Provide the (x, y) coordinate of the cell's center where the given text is located.  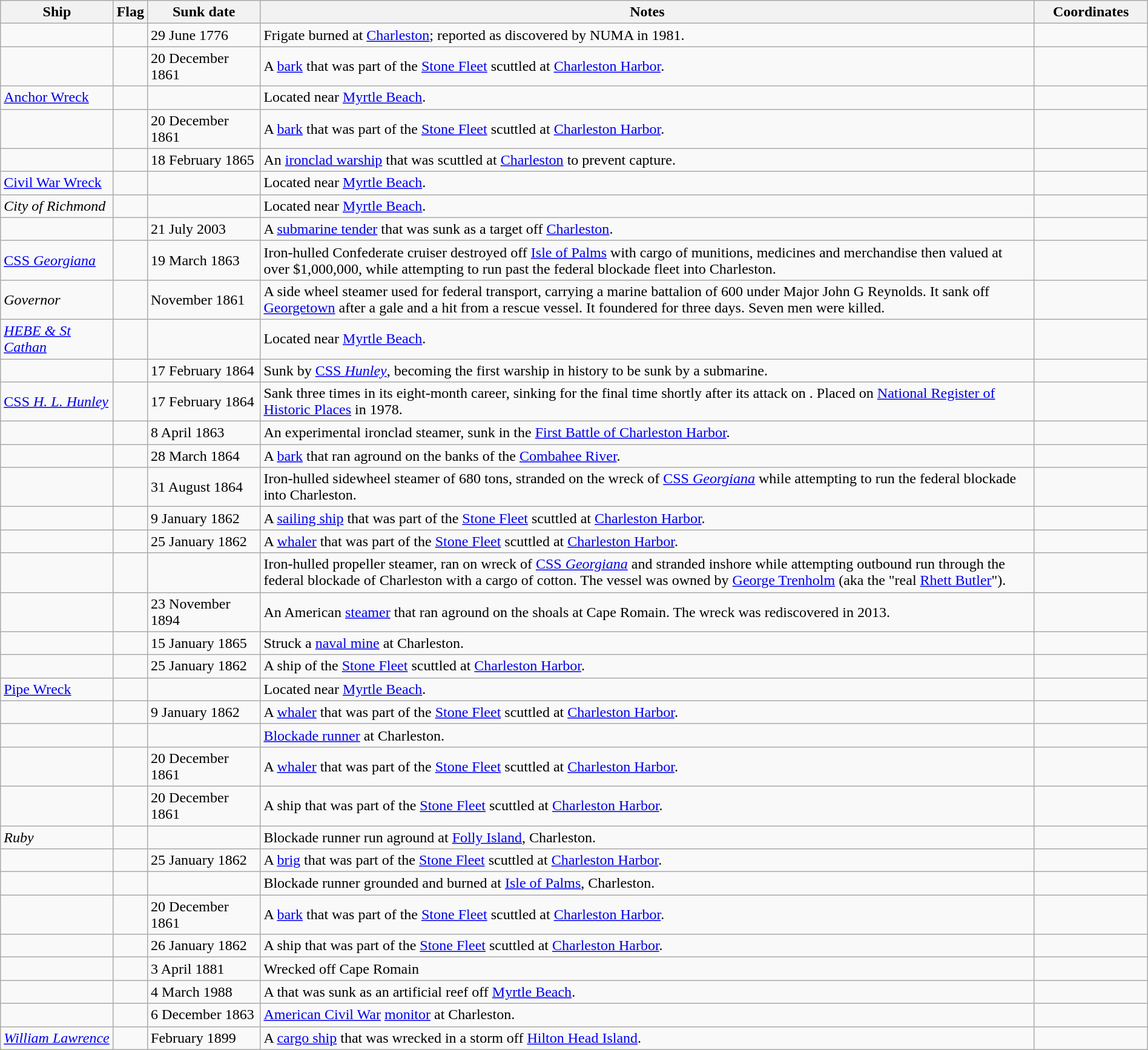
Coordinates (1091, 12)
A submarine tender that was sunk as a target off Charleston. (647, 229)
A cargo ship that was wrecked in a storm off Hilton Head Island. (647, 1038)
Flag (130, 12)
A sailing ship that was part of the Stone Fleet scuttled at Charleston Harbor. (647, 518)
15 January 1865 (204, 643)
An experimental ironclad steamer, sunk in the First Battle of Charleston Harbor. (647, 433)
Anchor Wreck (57, 97)
Ruby (57, 837)
February 1899 (204, 1038)
A ship of the Stone Fleet scuttled at Charleston Harbor. (647, 666)
A brig that was part of the Stone Fleet scuttled at Charleston Harbor. (647, 860)
Blockade runner grounded and burned at Isle of Palms, Charleston. (647, 883)
Sunk date (204, 12)
November 1861 (204, 299)
3 April 1881 (204, 969)
28 March 1864 (204, 456)
4 March 1988 (204, 992)
19 March 1863 (204, 260)
Struck a naval mine at Charleston. (647, 643)
An ironclad warship that was scuttled at Charleston to prevent capture. (647, 160)
8 April 1863 (204, 433)
31 August 1864 (204, 487)
HEBE & St Cathan (57, 339)
Frigate burned at Charleston; reported as discovered by NUMA in 1981. (647, 35)
American Civil War monitor at Charleston. (647, 1015)
6 December 1863 (204, 1015)
Iron-hulled sidewheel steamer of 680 tons, stranded on the wreck of CSS Georgiana while attempting to run the federal blockade into Charleston. (647, 487)
Sunk by CSS Hunley, becoming the first warship in history to be sunk by a submarine. (647, 370)
23 November 1894 (204, 612)
A bark that ran aground on the banks of the Combahee River. (647, 456)
29 June 1776 (204, 35)
Blockade runner run aground at Folly Island, Charleston. (647, 837)
18 February 1865 (204, 160)
CSS Georgiana (57, 260)
A that was sunk as an artificial reef off Myrtle Beach. (647, 992)
26 January 1862 (204, 946)
CSS H. L. Hunley (57, 402)
Ship (57, 12)
An American steamer that ran aground on the shoals at Cape Romain. The wreck was rediscovered in 2013. (647, 612)
William Lawrence (57, 1038)
21 July 2003 (204, 229)
Blockade runner at Charleston. (647, 735)
Civil War Wreck (57, 183)
Wrecked off Cape Romain (647, 969)
City of Richmond (57, 206)
Notes (647, 12)
Governor (57, 299)
Pipe Wreck (57, 689)
